Determine the [x, y] coordinate at the center of the cell enclosing the given text.  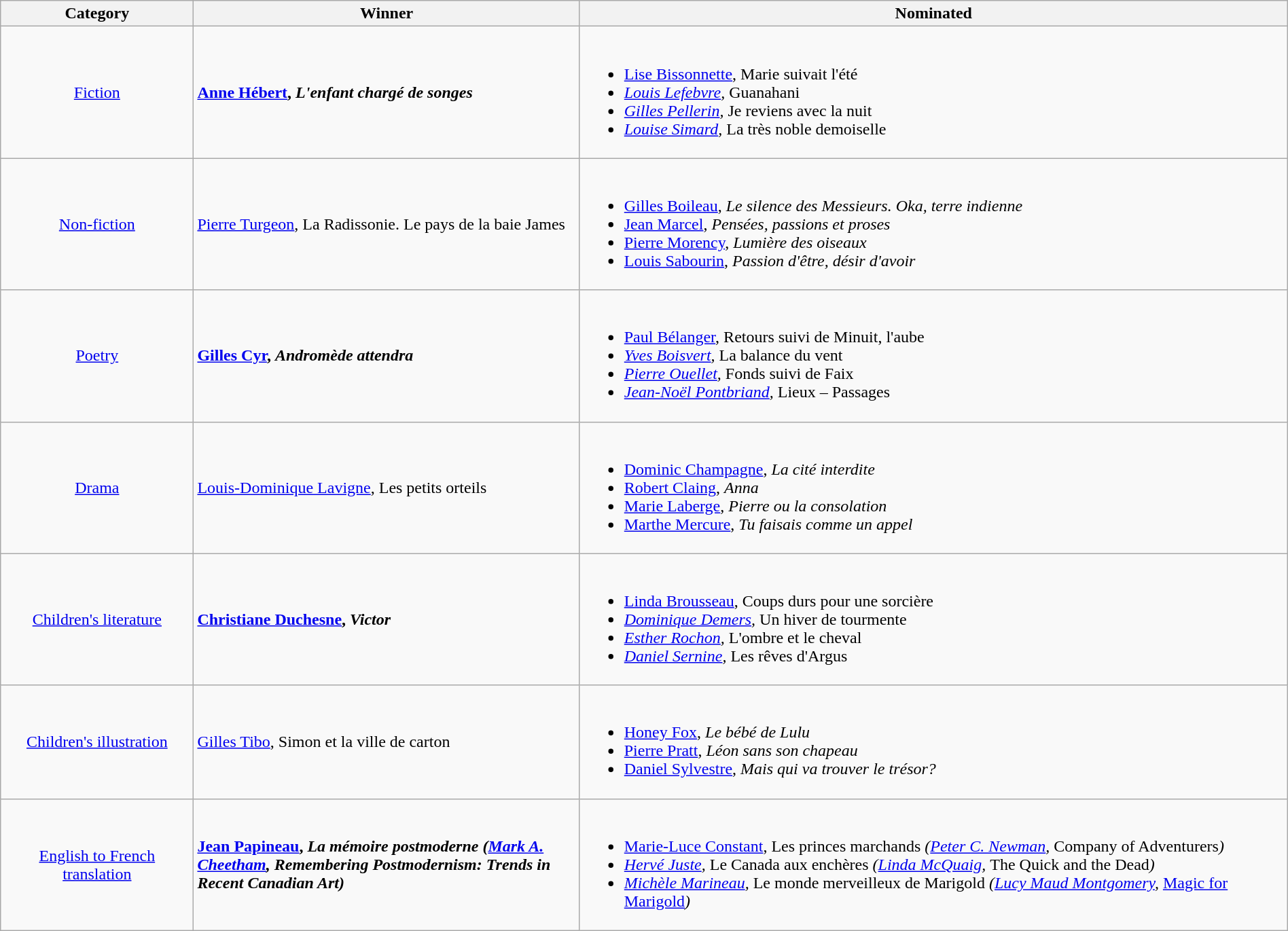
Poetry [97, 356]
Jean Papineau, La mémoire postmoderne (Mark A. Cheetham, Remembering Postmodernism: Trends in Recent Canadian Art) [387, 864]
Anne Hébert, L'enfant chargé de songes [387, 92]
Children's illustration [97, 742]
Winner [387, 14]
Gilles Tibo, Simon et la ville de carton [387, 742]
Drama [97, 488]
Fiction [97, 92]
Category [97, 14]
English to French translation [97, 864]
Children's literature [97, 619]
Dominic Champagne, La cité interditeRobert Claing, AnnaMarie Laberge, Pierre ou la consolationMarthe Mercure, Tu faisais comme un appel [933, 488]
Louis-Dominique Lavigne, Les petits orteils [387, 488]
Nominated [933, 14]
Pierre Turgeon, La Radissonie. Le pays de la baie James [387, 224]
Lise Bissonnette, Marie suivait l'étéLouis Lefebvre, GuanahaniGilles Pellerin, Je reviens avec la nuitLouise Simard, La très noble demoiselle [933, 92]
Christiane Duchesne, Victor [387, 619]
Honey Fox, Le bébé de LuluPierre Pratt, Léon sans son chapeauDaniel Sylvestre, Mais qui va trouver le trésor? [933, 742]
Non-fiction [97, 224]
Gilles Cyr, Andromède attendra [387, 356]
